Pinpoint the cell where the given text exists, returning its [X, Y] midpoint coordinate. 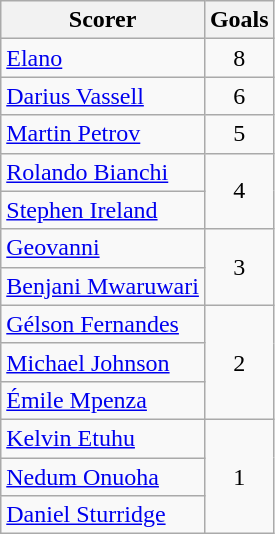
1 [239, 476]
Gélson Fernandes [103, 324]
Daniel Sturridge [103, 515]
Kelvin Etuhu [103, 438]
Geovanni [103, 248]
Darius Vassell [103, 96]
Elano [103, 58]
Benjani Mwaruwari [103, 286]
Goals [239, 20]
4 [239, 191]
2 [239, 362]
3 [239, 267]
Martin Petrov [103, 134]
Scorer [103, 20]
Émile Mpenza [103, 400]
Michael Johnson [103, 362]
5 [239, 134]
Stephen Ireland [103, 210]
Nedum Onuoha [103, 477]
8 [239, 58]
Rolando Bianchi [103, 172]
6 [239, 96]
